Identify which cell holds the provided text, then report its [x, y] central coordinate. 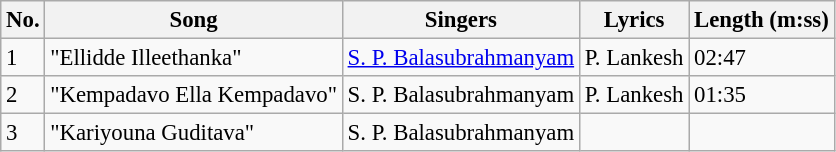
1 [23, 58]
3 [23, 133]
Song [194, 20]
Length (m:ss) [762, 20]
01:35 [762, 95]
"Ellidde Illeethanka" [194, 58]
"Kariyouna Guditava" [194, 133]
"Kempadavo Ella Kempadavo" [194, 95]
No. [23, 20]
2 [23, 95]
Singers [460, 20]
Lyrics [634, 20]
02:47 [762, 58]
